Search for the cell housing the specified text and yield its [x, y] center coordinate. 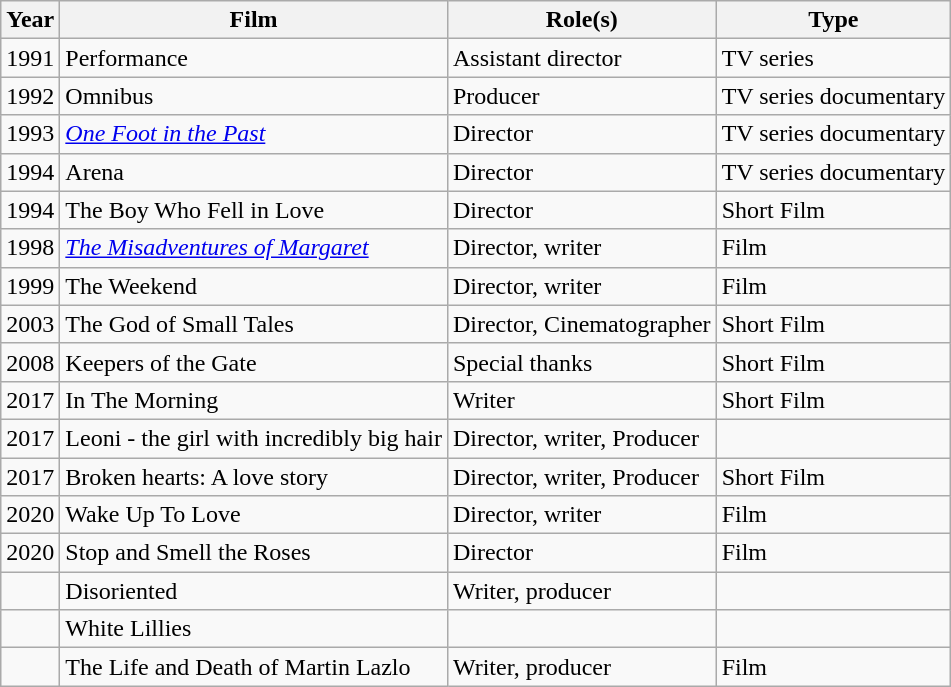
2008 [30, 362]
1999 [30, 286]
The God of Small Tales [254, 324]
Director, Cinematographer [582, 324]
Assistant director [582, 58]
Year [30, 20]
Role(s) [582, 20]
TV series [834, 58]
Leoni - the girl with incredibly big hair [254, 438]
Wake Up To Love [254, 515]
The Boy Who Fell in Love [254, 210]
Producer [582, 96]
Omnibus [254, 96]
Performance [254, 58]
1992 [30, 96]
Type [834, 20]
The Life and Death of Martin Lazlo [254, 667]
Arena [254, 172]
Disoriented [254, 591]
1998 [30, 248]
1991 [30, 58]
Special thanks [582, 362]
1993 [30, 134]
Broken hearts: A love story [254, 477]
The Misadventures of Margaret [254, 248]
One Foot in the Past [254, 134]
White Lillies [254, 629]
2003 [30, 324]
The Weekend [254, 286]
Writer [582, 400]
Keepers of the Gate [254, 362]
In The Morning [254, 400]
Stop and Smell the Roses [254, 553]
